Extract the [X, Y] coordinate from the center of the cell holding the provided text.  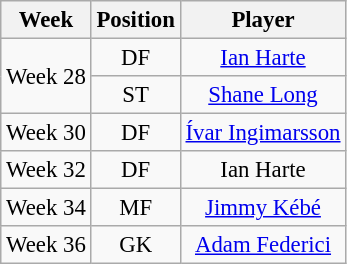
Week 36 [46, 245]
Position [136, 20]
Ívar Ingimarsson [263, 133]
Week 28 [46, 76]
Week 34 [46, 208]
Shane Long [263, 95]
ST [136, 95]
Week 30 [46, 133]
Adam Federici [263, 245]
GK [136, 245]
Week 32 [46, 170]
Player [263, 20]
Week [46, 20]
MF [136, 208]
Jimmy Kébé [263, 208]
